Locate the cell with the specified text and output its (x, y) center coordinate. 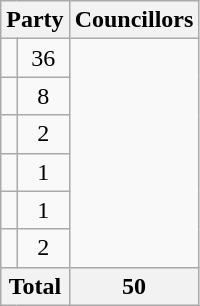
Councillors (134, 20)
8 (43, 96)
Party (35, 20)
Total (35, 286)
50 (134, 286)
36 (43, 58)
